Determine the (X, Y) coordinate at the center of the cell enclosing the given text.  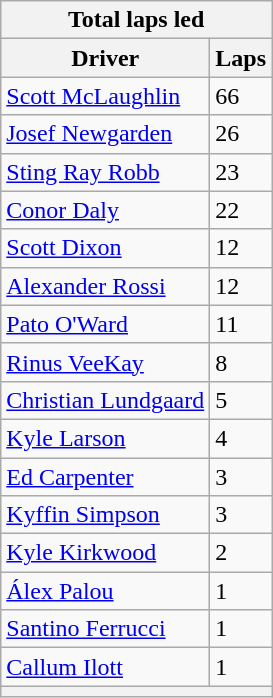
Scott McLaughlin (106, 96)
Pato O'Ward (106, 324)
Santino Ferrucci (106, 629)
26 (241, 134)
Josef Newgarden (106, 134)
23 (241, 172)
5 (241, 400)
8 (241, 362)
22 (241, 210)
11 (241, 324)
Driver (106, 58)
Kyffin Simpson (106, 515)
Scott Dixon (106, 248)
4 (241, 438)
Rinus VeeKay (106, 362)
Conor Daly (106, 210)
Total laps led (136, 20)
Alexander Rossi (106, 286)
Kyle Larson (106, 438)
2 (241, 553)
Christian Lundgaard (106, 400)
Kyle Kirkwood (106, 553)
66 (241, 96)
Laps (241, 58)
Álex Palou (106, 591)
Sting Ray Robb (106, 172)
Ed Carpenter (106, 477)
Callum Ilott (106, 667)
